Find where the given text appears and provide that cell's center as (X, Y) coordinate. 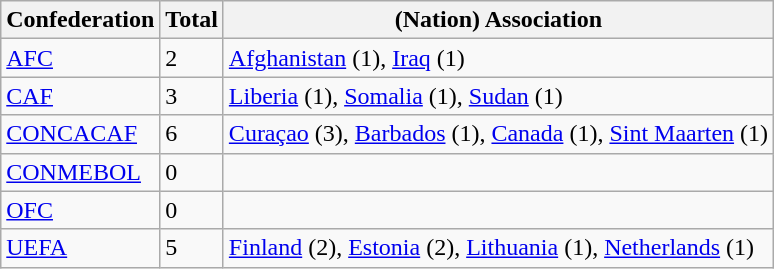
AFC (80, 58)
Total (192, 20)
Liberia (1), Somalia (1), Sudan (1) (498, 96)
2 (192, 58)
CONCACAF (80, 134)
Confederation (80, 20)
UEFA (80, 248)
OFC (80, 210)
3 (192, 96)
CONMEBOL (80, 172)
(Nation) Association (498, 20)
Afghanistan (1), Iraq (1) (498, 58)
Finland (2), Estonia (2), Lithuania (1), Netherlands (1) (498, 248)
CAF (80, 96)
6 (192, 134)
Curaçao (3), Barbados (1), Canada (1), Sint Maarten (1) (498, 134)
5 (192, 248)
